Provide the [X, Y] coordinate of the cell's center where the given text is located.  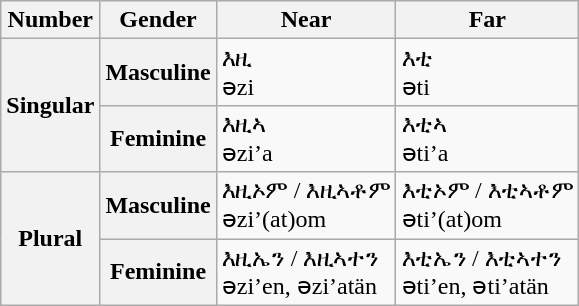
እዚኣ ǝzi’a [306, 138]
እቲኤን / እቲኣተን ǝti’en, ǝti’atän [488, 272]
እቲኣ ǝti’a [488, 138]
Near [306, 20]
Number [50, 20]
Plural [50, 238]
እዚኦም / እዚኣቶም ǝzi’(at)om [306, 206]
እዚኤን / እዚኣተን ǝzi’en, ǝzi’atän [306, 272]
Far [488, 20]
እቲኦም / እቲኣቶም ǝti’(at)om [488, 206]
Gender [158, 20]
እቲ ǝti [488, 72]
Singular [50, 106]
እዚ ǝzi [306, 72]
